Locate the cell with the specified text and output its (x, y) center coordinate. 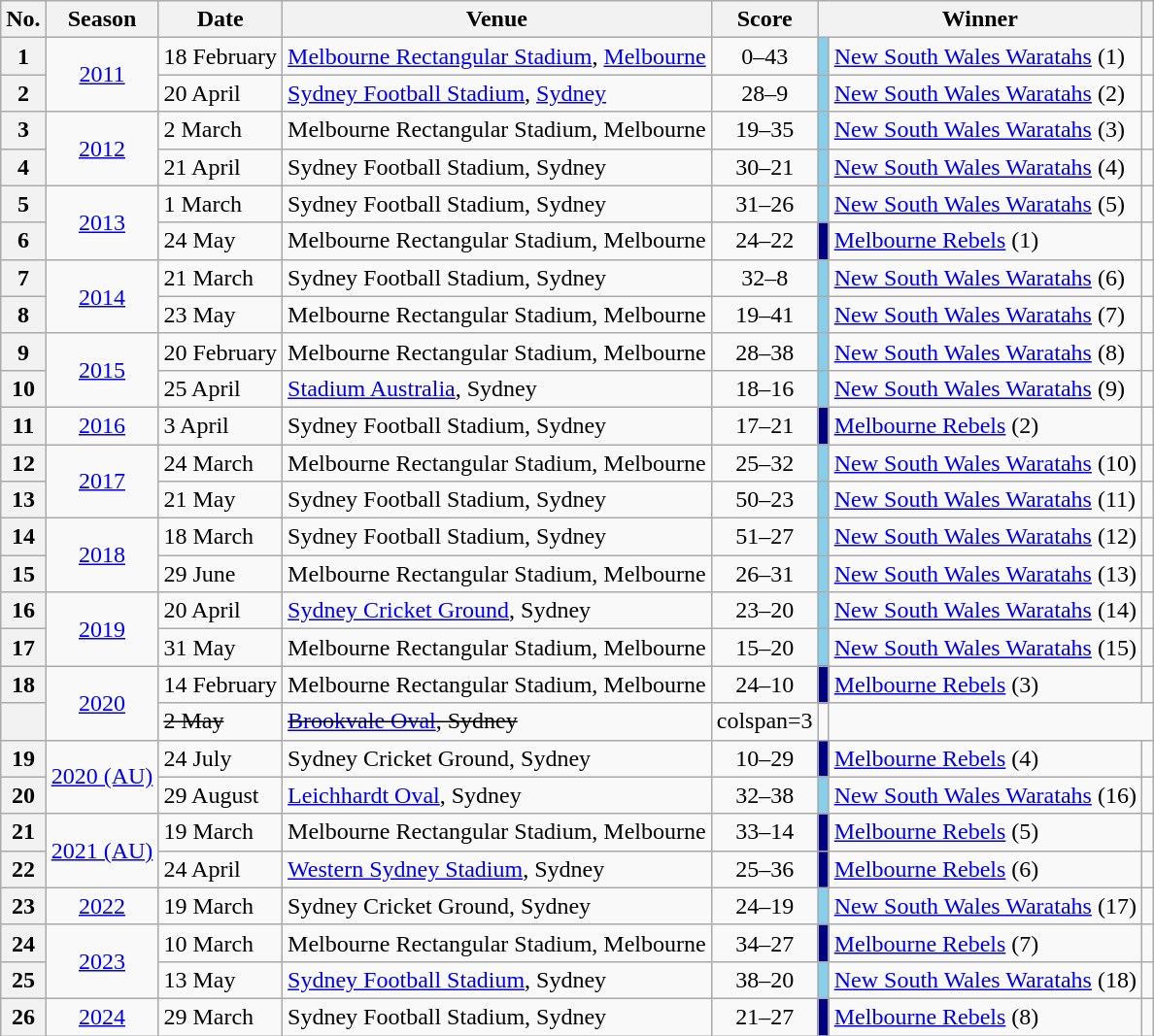
9 (23, 351)
23–20 (764, 611)
19–35 (764, 130)
19–41 (764, 315)
Score (764, 19)
10–29 (764, 758)
12 (23, 463)
Melbourne Rebels (6) (985, 869)
New South Wales Waratahs (17) (985, 906)
11 (23, 425)
21 (23, 832)
25 (23, 980)
24 July (221, 758)
Season (102, 19)
New South Wales Waratahs (15) (985, 648)
4 (23, 167)
24–10 (764, 685)
34–27 (764, 943)
2020 (102, 703)
25–32 (764, 463)
13 (23, 500)
26–31 (764, 574)
24 May (221, 241)
32–8 (764, 278)
18 March (221, 537)
14 February (221, 685)
New South Wales Waratahs (11) (985, 500)
2011 (102, 75)
Stadium Australia, Sydney (497, 388)
28–38 (764, 351)
15–20 (764, 648)
2 May (221, 721)
New South Wales Waratahs (5) (985, 204)
1 March (221, 204)
0–43 (764, 56)
18 February (221, 56)
30–21 (764, 167)
17–21 (764, 425)
21 April (221, 167)
New South Wales Waratahs (2) (985, 93)
21–27 (764, 1017)
6 (23, 241)
Winner (979, 19)
51–27 (764, 537)
23 May (221, 315)
10 (23, 388)
18 (23, 685)
New South Wales Waratahs (4) (985, 167)
50–23 (764, 500)
No. (23, 19)
19 (23, 758)
21 May (221, 500)
1 (23, 56)
23 (23, 906)
Western Sydney Stadium, Sydney (497, 869)
New South Wales Waratahs (14) (985, 611)
Date (221, 19)
25–36 (764, 869)
New South Wales Waratahs (1) (985, 56)
Leichhardt Oval, Sydney (497, 795)
3 (23, 130)
Melbourne Rebels (2) (985, 425)
New South Wales Waratahs (7) (985, 315)
21 March (221, 278)
2018 (102, 555)
29 June (221, 574)
22 (23, 869)
20 February (221, 351)
2017 (102, 482)
29 August (221, 795)
2014 (102, 296)
13 May (221, 980)
31–26 (764, 204)
33–14 (764, 832)
New South Wales Waratahs (9) (985, 388)
New South Wales Waratahs (16) (985, 795)
24–22 (764, 241)
Brookvale Oval, Sydney (497, 721)
Venue (497, 19)
29 March (221, 1017)
Melbourne Rebels (1) (985, 241)
colspan=3 (764, 721)
5 (23, 204)
3 April (221, 425)
New South Wales Waratahs (6) (985, 278)
New South Wales Waratahs (10) (985, 463)
28–9 (764, 93)
2022 (102, 906)
2 March (221, 130)
2015 (102, 370)
2013 (102, 222)
14 (23, 537)
7 (23, 278)
2024 (102, 1017)
32–38 (764, 795)
2020 (AU) (102, 777)
24 April (221, 869)
20 (23, 795)
Melbourne Rebels (8) (985, 1017)
26 (23, 1017)
2012 (102, 149)
25 April (221, 388)
Melbourne Rebels (3) (985, 685)
New South Wales Waratahs (8) (985, 351)
31 May (221, 648)
2023 (102, 961)
2021 (AU) (102, 851)
2019 (102, 629)
New South Wales Waratahs (12) (985, 537)
8 (23, 315)
2 (23, 93)
Melbourne Rebels (7) (985, 943)
16 (23, 611)
24 (23, 943)
15 (23, 574)
10 March (221, 943)
Melbourne Rebels (5) (985, 832)
24 March (221, 463)
24–19 (764, 906)
38–20 (764, 980)
New South Wales Waratahs (18) (985, 980)
17 (23, 648)
New South Wales Waratahs (13) (985, 574)
2016 (102, 425)
Melbourne Rebels (4) (985, 758)
18–16 (764, 388)
New South Wales Waratahs (3) (985, 130)
